For the text-containing cell, return its midpoint in (x, y) coordinate format. 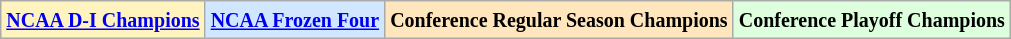
Conference Regular Season Champions (560, 20)
NCAA Frozen Four (295, 20)
Conference Playoff Champions (872, 20)
NCAA D-I Champions (103, 20)
